Output the (X, Y) coordinate of the center of the cell containing the given text.  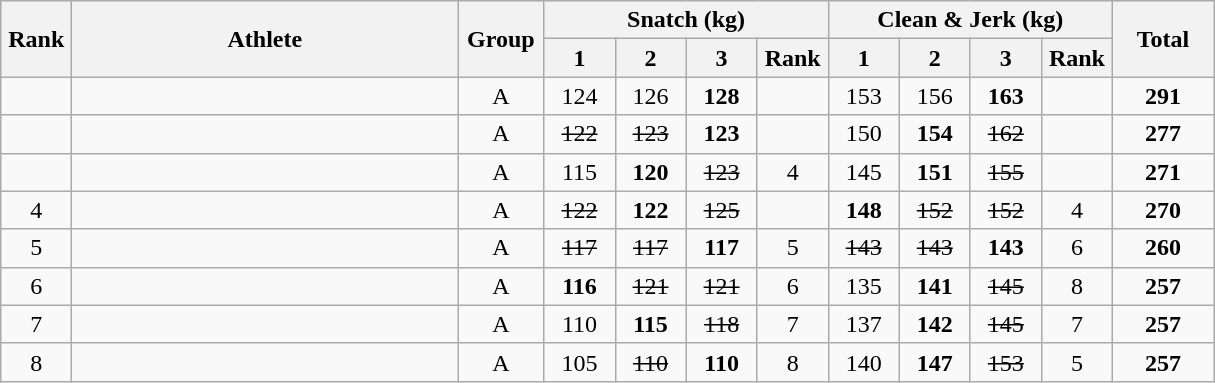
156 (934, 96)
124 (580, 96)
163 (1006, 96)
135 (864, 286)
105 (580, 362)
271 (1162, 172)
151 (934, 172)
Snatch (kg) (686, 20)
120 (650, 172)
162 (1006, 134)
125 (722, 210)
118 (722, 324)
148 (864, 210)
140 (864, 362)
142 (934, 324)
126 (650, 96)
277 (1162, 134)
Clean & Jerk (kg) (970, 20)
260 (1162, 248)
291 (1162, 96)
Total (1162, 39)
Athlete (265, 39)
Group (501, 39)
154 (934, 134)
155 (1006, 172)
128 (722, 96)
116 (580, 286)
141 (934, 286)
270 (1162, 210)
150 (864, 134)
137 (864, 324)
147 (934, 362)
